Search for the cell housing the specified text and yield its [x, y] center coordinate. 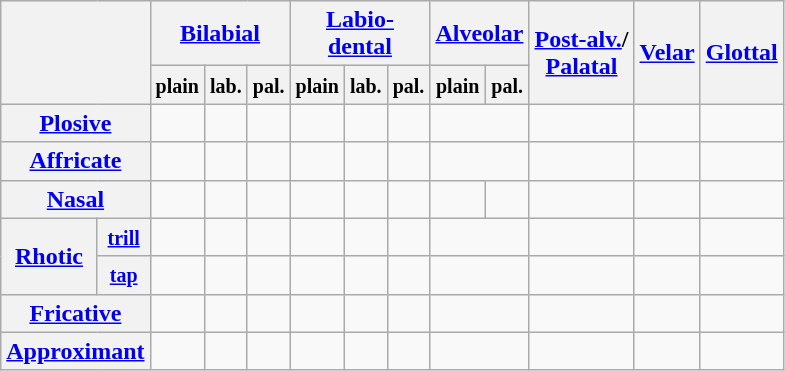
tap [124, 275]
Rhotic [49, 256]
Affricate [76, 161]
Approximant [76, 351]
Labio-dental [360, 34]
Bilabial [220, 34]
Plosive [76, 123]
trill [124, 237]
Velar [667, 52]
Glottal [742, 52]
Post-alv./Palatal [582, 52]
Alveolar [480, 34]
Nasal [76, 199]
Fricative [76, 313]
